From the cell containing the given text, extract its center point as [x, y] coordinate. 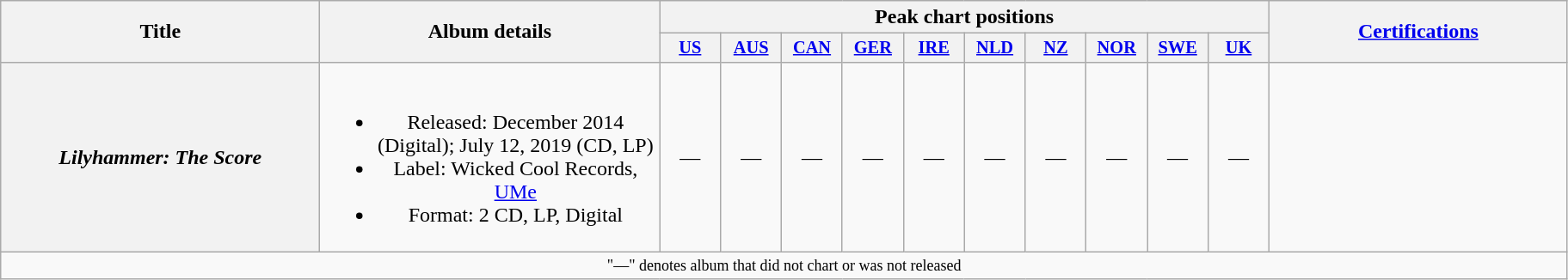
NZ [1056, 48]
Title [160, 32]
Album details [490, 32]
IRE [934, 48]
NLD [994, 48]
Released: December 2014 (Digital); July 12, 2019 (CD, LP)Label: Wicked Cool Records, UMeFormat: 2 CD, LP, Digital [490, 156]
Lilyhammer: The Score [160, 156]
US [690, 48]
GER [872, 48]
"—" denotes album that did not chart or was not released [784, 266]
AUS [752, 48]
SWE [1178, 48]
Certifications [1417, 32]
UK [1239, 48]
CAN [812, 48]
Peak chart positions [965, 17]
NOR [1116, 48]
